From the cell containing the given text, extract its center point as (X, Y) coordinate. 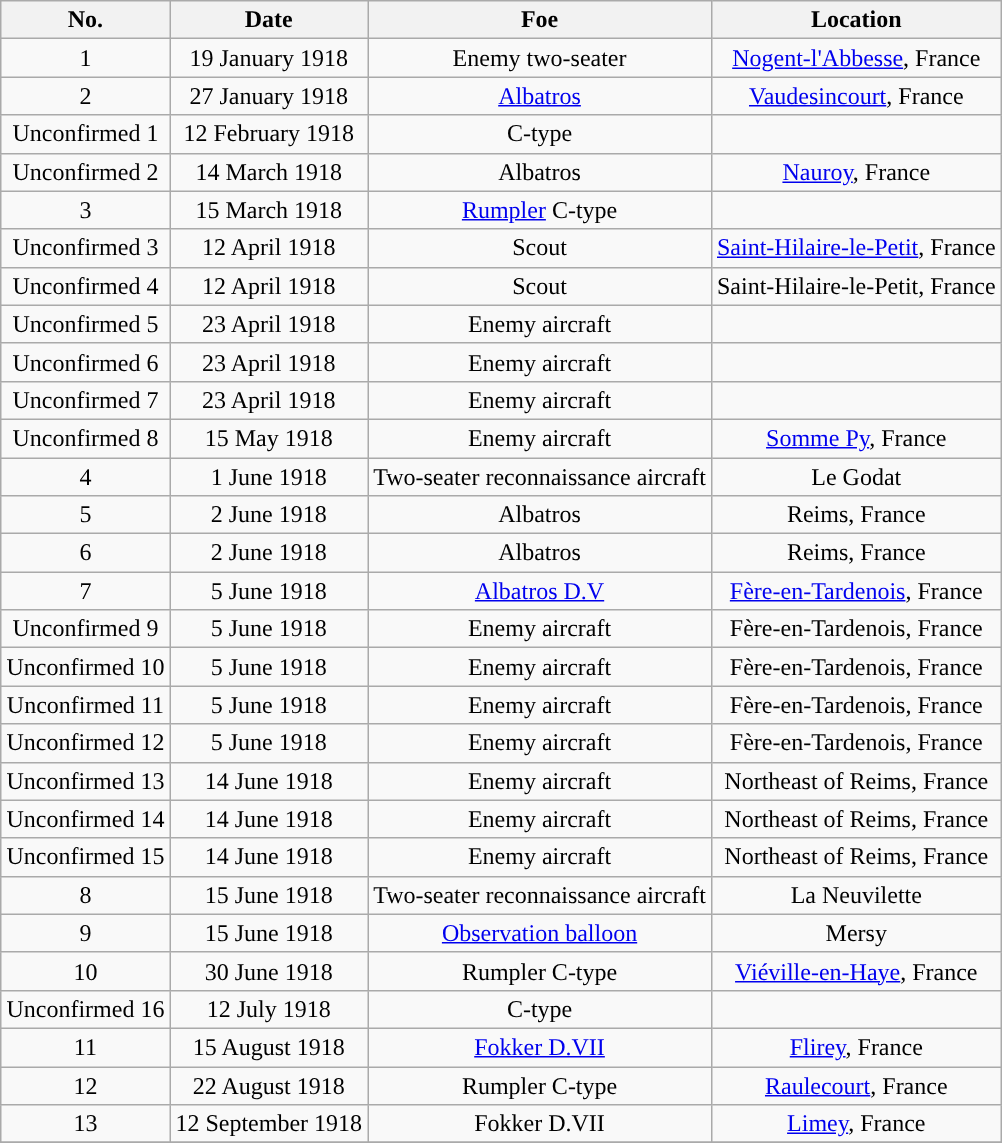
Viéville-en-Haye, France (856, 971)
Unconfirmed 1 (86, 134)
Unconfirmed 3 (86, 248)
5 (86, 515)
Unconfirmed 15 (86, 857)
Enemy two-seater (540, 58)
7 (86, 591)
14 March 1918 (269, 172)
Unconfirmed 11 (86, 705)
12 (86, 1085)
Unconfirmed 5 (86, 324)
Le Godat (856, 477)
Unconfirmed 16 (86, 1009)
Vaudesincourt, France (856, 96)
Foe (540, 20)
Unconfirmed 6 (86, 362)
3 (86, 210)
Unconfirmed 8 (86, 438)
22 August 1918 (269, 1085)
No. (86, 20)
Flirey, France (856, 1047)
Mersy (856, 933)
Location (856, 20)
30 June 1918 (269, 971)
Nogent-l'Abbesse, France (856, 58)
Unconfirmed 2 (86, 172)
1 June 1918 (269, 477)
13 (86, 1124)
8 (86, 895)
1 (86, 58)
La Neuvilette (856, 895)
Unconfirmed 7 (86, 400)
Unconfirmed 14 (86, 819)
15 March 1918 (269, 210)
2 (86, 96)
27 January 1918 (269, 96)
Unconfirmed 10 (86, 667)
Limey, France (856, 1124)
10 (86, 971)
Unconfirmed 9 (86, 629)
12 September 1918 (269, 1124)
15 May 1918 (269, 438)
6 (86, 553)
19 January 1918 (269, 58)
Unconfirmed 4 (86, 286)
4 (86, 477)
Raulecourt, France (856, 1085)
12 July 1918 (269, 1009)
11 (86, 1047)
Unconfirmed 12 (86, 743)
Somme Py, France (856, 438)
12 February 1918 (269, 134)
15 August 1918 (269, 1047)
9 (86, 933)
Albatros D.V (540, 591)
Nauroy, France (856, 172)
Unconfirmed 13 (86, 781)
Observation balloon (540, 933)
Date (269, 20)
